Search for the cell housing the specified text and yield its [x, y] center coordinate. 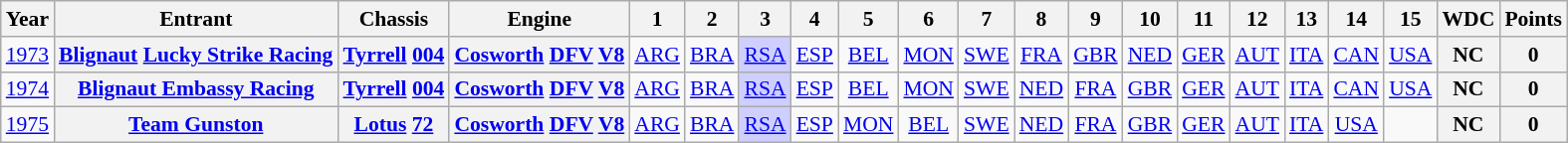
11 [1203, 19]
1975 [28, 125]
Lotus 72 [393, 125]
Engine [540, 19]
5 [868, 19]
12 [1257, 19]
Year [28, 19]
Blignaut Embassy Racing [195, 89]
4 [814, 19]
8 [1041, 19]
1974 [28, 89]
Entrant [195, 19]
6 [928, 19]
13 [1306, 19]
3 [765, 19]
1 [657, 19]
Blignaut Lucky Strike Racing [195, 55]
Team Gunston [195, 125]
WDC [1467, 19]
Points [1533, 19]
1973 [28, 55]
9 [1095, 19]
10 [1151, 19]
15 [1410, 19]
14 [1356, 19]
Chassis [393, 19]
2 [713, 19]
7 [987, 19]
